Provide the (X, Y) coordinate of the cell's center where the given text is located.  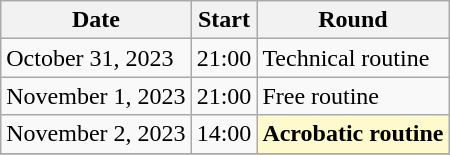
Round (353, 20)
November 2, 2023 (96, 134)
Date (96, 20)
November 1, 2023 (96, 96)
Free routine (353, 96)
October 31, 2023 (96, 58)
Start (224, 20)
14:00 (224, 134)
Acrobatic routine (353, 134)
Technical routine (353, 58)
